Find where the given text appears and provide that cell's center as (X, Y) coordinate. 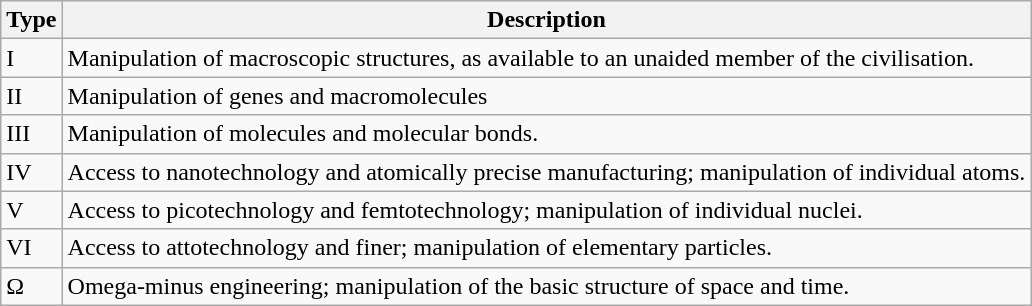
Manipulation of molecules and molecular bonds. (546, 134)
Ω (32, 286)
II (32, 96)
Description (546, 20)
I (32, 58)
Access to attotechnology and finer; manipulation of elementary particles. (546, 248)
Manipulation of genes and macromolecules (546, 96)
VI (32, 248)
Type (32, 20)
III (32, 134)
Omega-minus engineering; manipulation of the basic structure of space and time. (546, 286)
IV (32, 172)
Manipulation of macroscopic structures, as available to an unaided member of the civilisation. (546, 58)
Access to picotechnology and femtotechnology; manipulation of individual nuclei. (546, 210)
Access to nanotechnology and atomically precise manufacturing; manipulation of individual atoms. (546, 172)
V (32, 210)
